From the cell containing the given text, extract its center point as (x, y) coordinate. 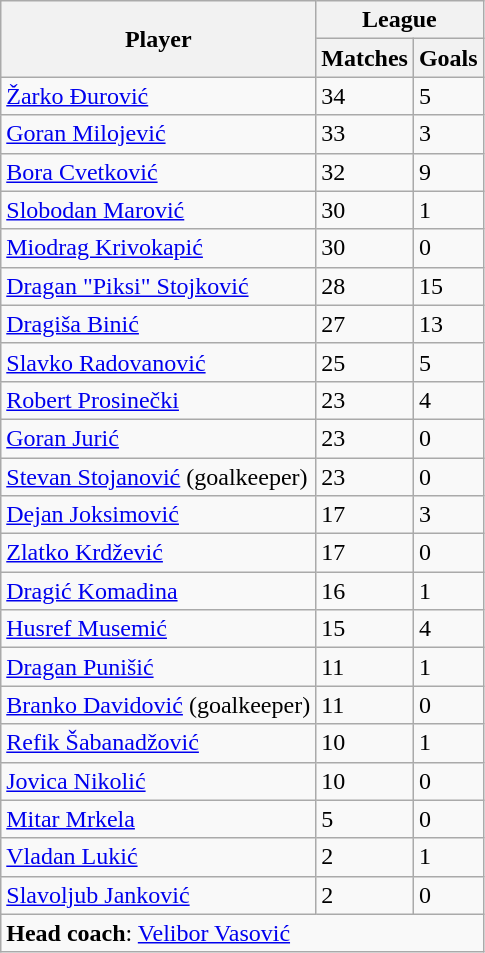
Dragan "Piksi" Stojković (158, 286)
Miodrag Krivokapić (158, 248)
Refik Šabanadžović (158, 743)
Bora Cvetković (158, 172)
Goran Jurić (158, 438)
Matches (365, 58)
Zlatko Krdžević (158, 553)
Stevan Stojanović (goalkeeper) (158, 477)
25 (365, 362)
28 (365, 286)
Goran Milojević (158, 134)
13 (448, 324)
Slobodan Marović (158, 210)
34 (365, 96)
Branko Davidović (goalkeeper) (158, 705)
Goals (448, 58)
Dragiša Binić (158, 324)
League (400, 20)
Slavoljub Janković (158, 895)
32 (365, 172)
Husref Musemić (158, 629)
Head coach: Velibor Vasović (242, 933)
9 (448, 172)
Dragić Komadina (158, 591)
33 (365, 134)
Žarko Đurović (158, 96)
Jovica Nikolić (158, 781)
Player (158, 39)
Dejan Joksimović (158, 515)
16 (365, 591)
27 (365, 324)
Dragan Punišić (158, 667)
Mitar Mrkela (158, 819)
Robert Prosinečki (158, 400)
Vladan Lukić (158, 857)
Slavko Radovanović (158, 362)
